Search for the cell housing the specified text and yield its [x, y] center coordinate. 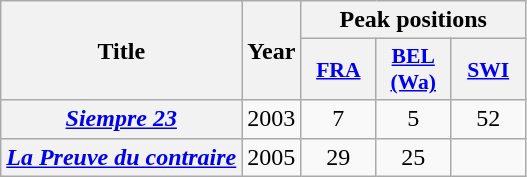
7 [338, 119]
29 [338, 157]
Title [122, 50]
FRA [338, 70]
Year [272, 50]
52 [488, 119]
25 [414, 157]
BEL (Wa) [414, 70]
2005 [272, 157]
La Preuve du contraire [122, 157]
2003 [272, 119]
Siempre 23 [122, 119]
5 [414, 119]
Peak positions [414, 20]
SWI [488, 70]
